Search for the cell housing the specified text and yield its [x, y] center coordinate. 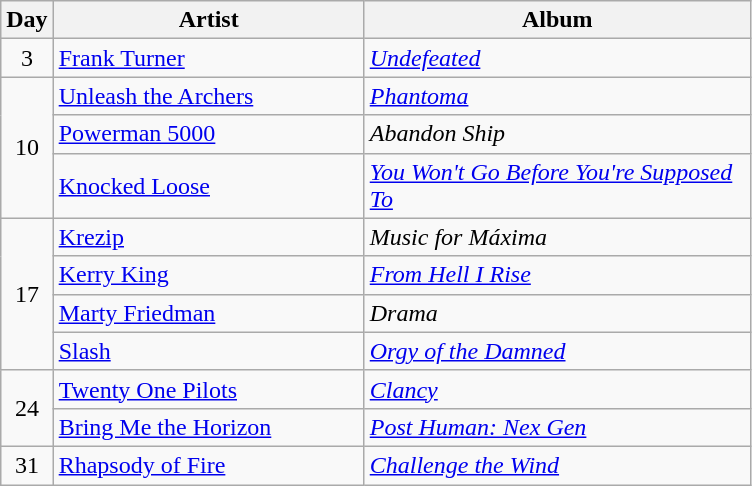
Frank Turner [208, 58]
31 [27, 465]
17 [27, 294]
Undefeated [557, 58]
10 [27, 148]
Slash [208, 351]
Kerry King [208, 275]
Knocked Loose [208, 186]
Clancy [557, 389]
Bring Me the Horizon [208, 427]
Powerman 5000 [208, 134]
Phantoma [557, 96]
Marty Friedman [208, 313]
Drama [557, 313]
Day [27, 20]
Rhapsody of Fire [208, 465]
Challenge the Wind [557, 465]
Artist [208, 20]
24 [27, 408]
Album [557, 20]
You Won't Go Before You're Supposed To [557, 186]
Orgy of the Damned [557, 351]
Twenty One Pilots [208, 389]
From Hell I Rise [557, 275]
Abandon Ship [557, 134]
Music for Máxima [557, 237]
Unleash the Archers [208, 96]
Krezip [208, 237]
Post Human: Nex Gen [557, 427]
3 [27, 58]
